Return the [x, y] coordinate for the center point of the cell that contains the specified text.  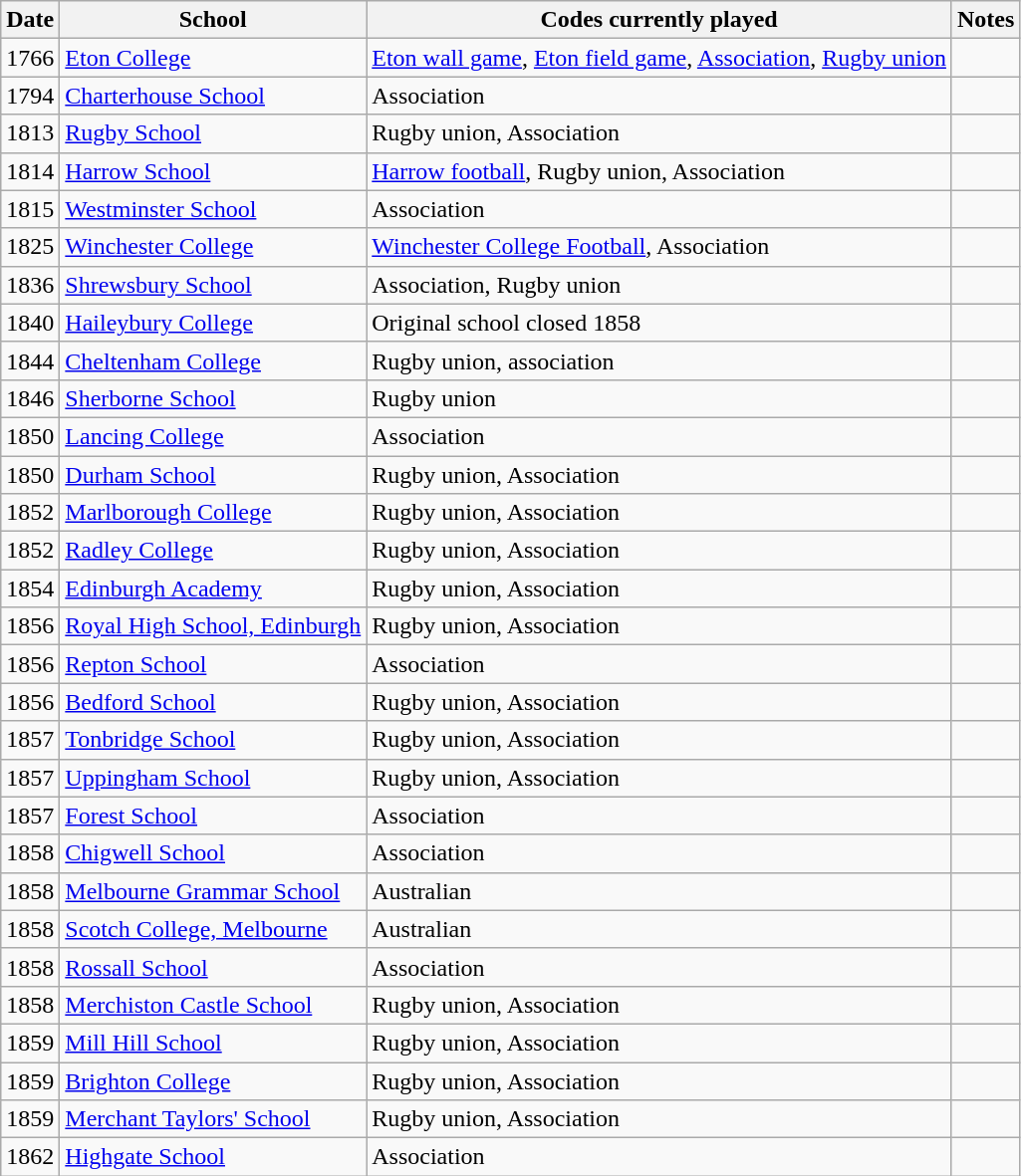
Edinburgh Academy [213, 588]
Brighton College [213, 1080]
Merchant Taylors' School [213, 1119]
1825 [30, 247]
1854 [30, 588]
Codes currently played [659, 20]
Shrewsbury School [213, 285]
1836 [30, 285]
Association, Rugby union [659, 285]
Forest School [213, 816]
Marlborough College [213, 513]
Mill Hill School [213, 1043]
Original school closed 1858 [659, 323]
Royal High School, Edinburgh [213, 626]
Merchiston Castle School [213, 1005]
Harrow School [213, 171]
Radley College [213, 551]
Scotch College, Melbourne [213, 929]
1862 [30, 1157]
Rugby School [213, 133]
Lancing College [213, 436]
Winchester College [213, 247]
1815 [30, 209]
1814 [30, 171]
Eton wall game, Eton field game, Association, Rugby union [659, 58]
School [213, 20]
Winchester College Football, Association [659, 247]
1840 [30, 323]
Cheltenham College [213, 360]
Highgate School [213, 1157]
1766 [30, 58]
Haileybury College [213, 323]
Rossall School [213, 967]
Notes [985, 20]
1844 [30, 360]
Sherborne School [213, 398]
Chigwell School [213, 853]
Uppingham School [213, 778]
Eton College [213, 58]
Rugby union [659, 398]
Harrow football, Rugby union, Association [659, 171]
Repton School [213, 664]
Charterhouse School [213, 96]
1794 [30, 96]
1846 [30, 398]
Date [30, 20]
Tonbridge School [213, 740]
Durham School [213, 475]
Rugby union, association [659, 360]
Bedford School [213, 702]
1813 [30, 133]
Melbourne Grammar School [213, 891]
Westminster School [213, 209]
